Output the [X, Y] coordinate of the center of the cell containing the given text.  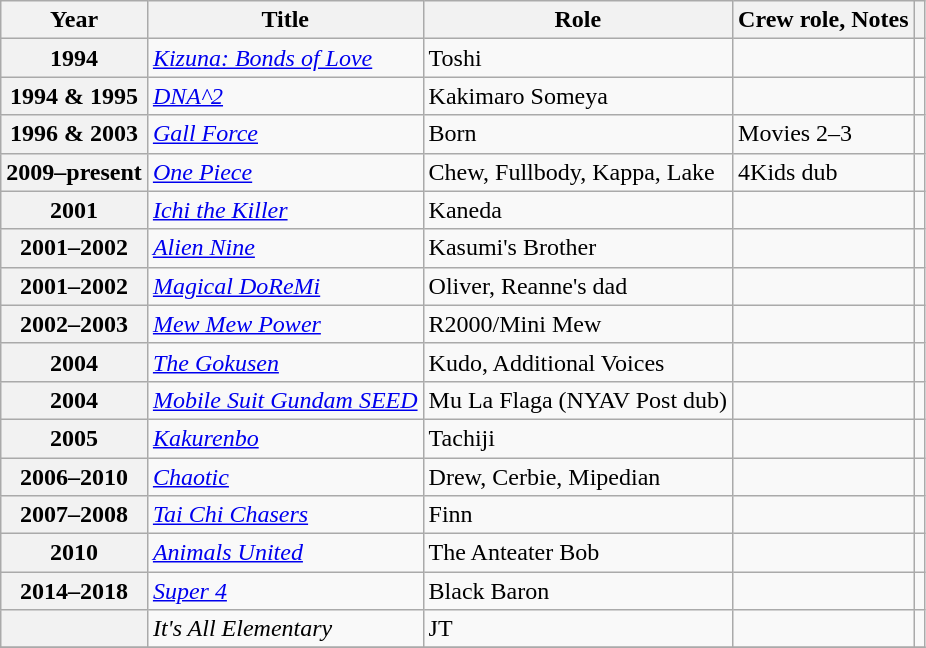
Chew, Fullbody, Kappa, Lake [578, 172]
The Gokusen [285, 362]
Role [578, 20]
2010 [74, 553]
1996 & 2003 [74, 134]
One Piece [285, 172]
Kudo, Additional Voices [578, 362]
Kasumi's Brother [578, 248]
Oliver, Reanne's dad [578, 286]
1994 & 1995 [74, 96]
Toshi [578, 58]
R2000/Mini Mew [578, 324]
Kakurenbo [285, 438]
Drew, Cerbie, Mipedian [578, 477]
Super 4 [285, 591]
Born [578, 134]
Kakimaro Someya [578, 96]
4Kids dub [824, 172]
2007–2008 [74, 515]
Mew Mew Power [285, 324]
The Anteater Bob [578, 553]
Kaneda [578, 210]
2001 [74, 210]
Year [74, 20]
Ichi the Killer [285, 210]
1994 [74, 58]
Tai Chi Chasers [285, 515]
JT [578, 629]
Chaotic [285, 477]
Mobile Suit Gundam SEED [285, 400]
Magical DoReMi [285, 286]
Movies 2–3 [824, 134]
Crew role, Notes [824, 20]
DNA^2 [285, 96]
Animals United [285, 553]
2006–2010 [74, 477]
Alien Nine [285, 248]
2005 [74, 438]
Black Baron [578, 591]
2009–present [74, 172]
Finn [578, 515]
Title [285, 20]
Tachiji [578, 438]
2014–2018 [74, 591]
2002–2003 [74, 324]
Gall Force [285, 134]
Kizuna: Bonds of Love [285, 58]
Mu La Flaga (NYAV Post dub) [578, 400]
It's All Elementary [285, 629]
